Scan for the cell matching the given text and deliver its (X, Y) coordinate at center. 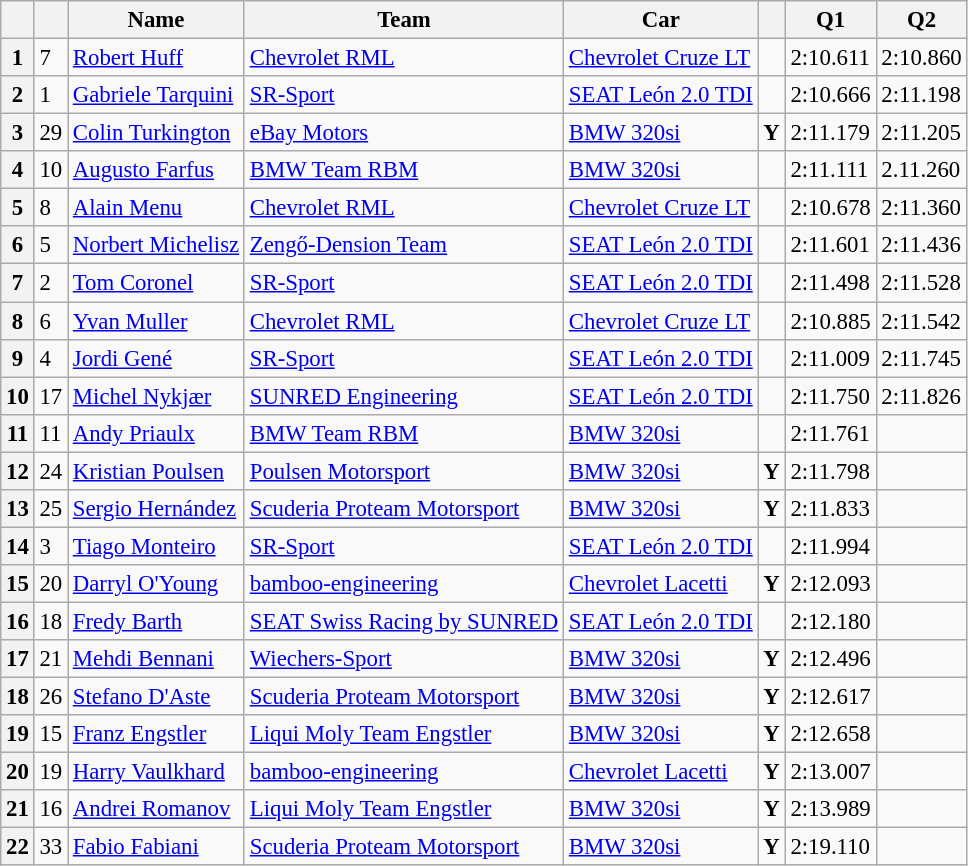
Alain Menu (156, 208)
Norbert Michelisz (156, 245)
2:11.528 (922, 283)
13 (18, 509)
25 (50, 509)
Sergio Hernández (156, 509)
2:11.826 (922, 396)
2:11.198 (922, 95)
Poulsen Motorsport (404, 471)
Car (662, 20)
2:13.989 (830, 809)
Mehdi Bennani (156, 659)
2:12.496 (830, 659)
SEAT Swiss Racing by SUNRED (404, 621)
Franz Engstler (156, 734)
12 (18, 471)
2:11.750 (830, 396)
Andy Priaulx (156, 433)
Augusto Farfus (156, 170)
2:11.009 (830, 358)
Darryl O'Young (156, 584)
9 (18, 358)
Andrei Romanov (156, 809)
2:12.093 (830, 584)
2:11.498 (830, 283)
Harry Vaulkhard (156, 772)
2:11.761 (830, 433)
Team (404, 20)
22 (18, 847)
2:11.205 (922, 133)
Jordi Gené (156, 358)
2:10.611 (830, 58)
2.11.260 (922, 170)
Robert Huff (156, 58)
Kristian Poulsen (156, 471)
Colin Turkington (156, 133)
26 (50, 697)
2:11.745 (922, 358)
Tom Coronel (156, 283)
2:12.658 (830, 734)
2:11.601 (830, 245)
Q2 (922, 20)
Wiechers-Sport (404, 659)
2:11.994 (830, 546)
24 (50, 471)
Gabriele Tarquini (156, 95)
2:11.360 (922, 208)
2:12.617 (830, 697)
29 (50, 133)
2:11.542 (922, 321)
2:10.678 (830, 208)
2:10.860 (922, 58)
SUNRED Engineering (404, 396)
2:12.180 (830, 621)
Q1 (830, 20)
Zengő-Dension Team (404, 245)
2:10.885 (830, 321)
14 (18, 546)
eBay Motors (404, 133)
Fredy Barth (156, 621)
33 (50, 847)
2:11.179 (830, 133)
Yvan Muller (156, 321)
2:10.666 (830, 95)
2:11.798 (830, 471)
Name (156, 20)
2:11.833 (830, 509)
Michel Nykjær (156, 396)
2:13.007 (830, 772)
2:19.110 (830, 847)
Stefano D'Aste (156, 697)
Fabio Fabiani (156, 847)
2:11.436 (922, 245)
2:11.111 (830, 170)
Tiago Monteiro (156, 546)
